Determine the [x, y] coordinate at the center of the cell enclosing the given text.  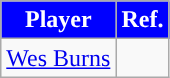
Player [58, 20]
Ref. [142, 20]
Wes Burns [58, 58]
